For the text-containing cell, return its midpoint in (X, Y) coordinate format. 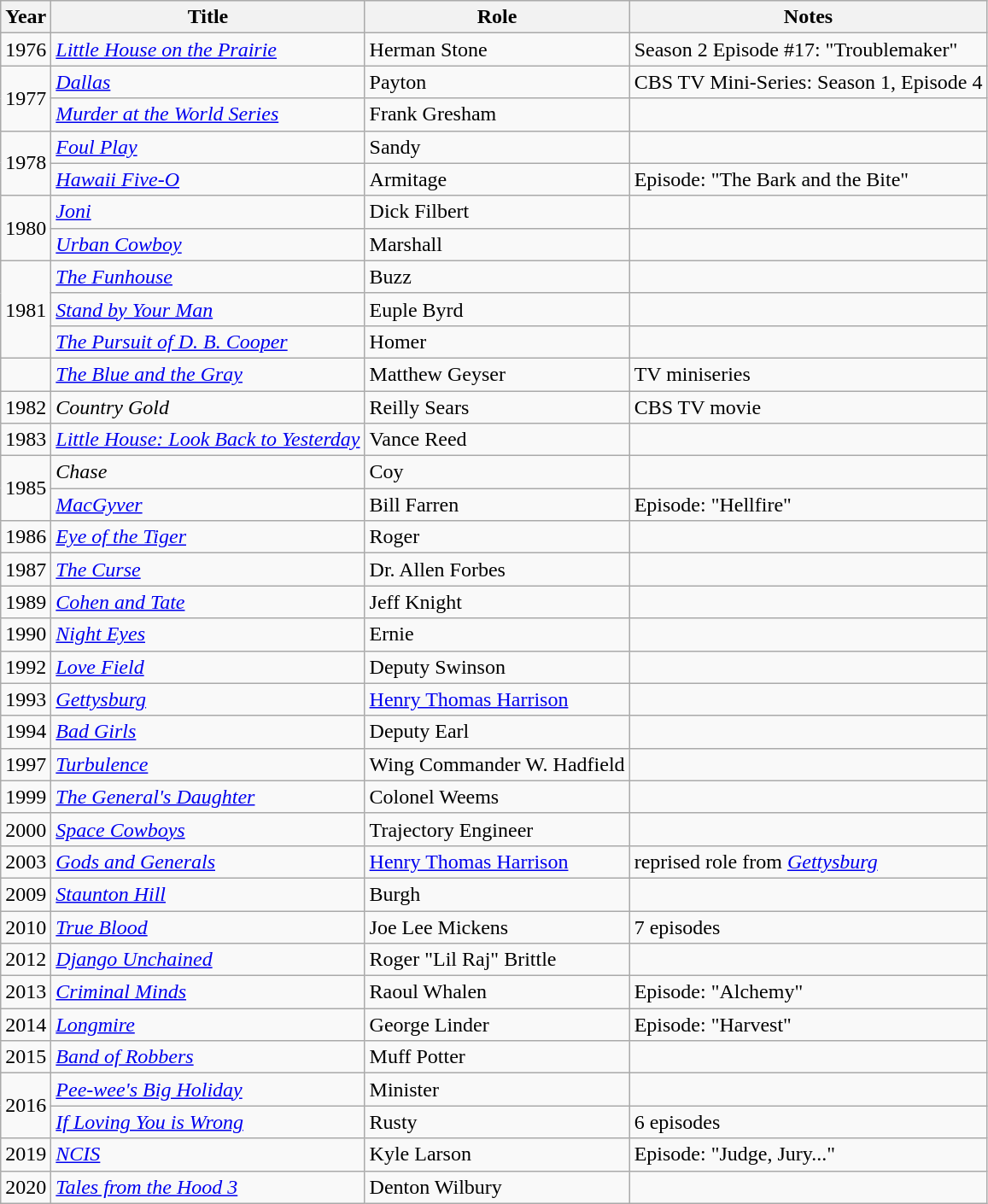
The Curse (208, 570)
1980 (26, 228)
Deputy Swinson (497, 667)
Minister (497, 1090)
Burgh (497, 894)
Tales from the Hood 3 (208, 1187)
1993 (26, 699)
Marshall (497, 244)
Notes (808, 17)
Rusty (497, 1122)
2010 (26, 926)
Joe Lee Mickens (497, 926)
2003 (26, 862)
1999 (26, 797)
The Funhouse (208, 277)
1994 (26, 732)
Homer (497, 342)
CBS TV Mini-Series: Season 1, Episode 4 (808, 82)
Foul Play (208, 147)
2013 (26, 992)
Episode: "Harvest" (808, 1025)
1978 (26, 163)
Herman Stone (497, 50)
2009 (26, 894)
Vance Reed (497, 440)
Jeff Knight (497, 602)
Title (208, 17)
Dr. Allen Forbes (497, 570)
Eye of the Tiger (208, 537)
The Pursuit of D. B. Cooper (208, 342)
Urban Cowboy (208, 244)
1990 (26, 634)
Love Field (208, 667)
Band of Robbers (208, 1057)
Gettysburg (208, 699)
1985 (26, 488)
True Blood (208, 926)
The Blue and the Gray (208, 374)
1976 (26, 50)
Ernie (497, 634)
1992 (26, 667)
The General's Daughter (208, 797)
Murder at the World Series (208, 114)
Stand by Your Man (208, 309)
1986 (26, 537)
TV miniseries (808, 374)
Bill Farren (497, 505)
1981 (26, 309)
Gods and Generals (208, 862)
Dick Filbert (497, 212)
Role (497, 17)
Criminal Minds (208, 992)
Episode: "The Bark and the Bite" (808, 179)
Chase (208, 472)
Season 2 Episode #17: "Troublemaker" (808, 50)
2016 (26, 1106)
Year (26, 17)
Turbulence (208, 764)
Space Cowboys (208, 829)
Matthew Geyser (497, 374)
reprised role from Gettysburg (808, 862)
Colonel Weems (497, 797)
If Loving You is Wrong (208, 1122)
2015 (26, 1057)
Little House: Look Back to Yesterday (208, 440)
Joni (208, 212)
Sandy (497, 147)
Episode: "Judge, Jury..." (808, 1154)
Night Eyes (208, 634)
Reilly Sears (497, 407)
1982 (26, 407)
Deputy Earl (497, 732)
Roger "Lil Raj" Brittle (497, 960)
George Linder (497, 1025)
Pee-wee's Big Holiday (208, 1090)
1977 (26, 98)
MacGyver (208, 505)
1989 (26, 602)
1987 (26, 570)
Little House on the Prairie (208, 50)
Roger (497, 537)
Armitage (497, 179)
Country Gold (208, 407)
Episode: "Hellfire" (808, 505)
Kyle Larson (497, 1154)
Payton (497, 82)
Wing Commander W. Hadfield (497, 764)
Django Unchained (208, 960)
Coy (497, 472)
2020 (26, 1187)
Raoul Whalen (497, 992)
Euple Byrd (497, 309)
6 episodes (808, 1122)
2012 (26, 960)
Denton Wilbury (497, 1187)
Bad Girls (208, 732)
Dallas (208, 82)
CBS TV movie (808, 407)
Trajectory Engineer (497, 829)
Cohen and Tate (208, 602)
Staunton Hill (208, 894)
2000 (26, 829)
7 episodes (808, 926)
Frank Gresham (497, 114)
Muff Potter (497, 1057)
Longmire (208, 1025)
Episode: "Alchemy" (808, 992)
NCIS (208, 1154)
2014 (26, 1025)
1983 (26, 440)
1997 (26, 764)
2019 (26, 1154)
Buzz (497, 277)
Hawaii Five-O (208, 179)
